For the text-containing cell, return its midpoint in [X, Y] coordinate format. 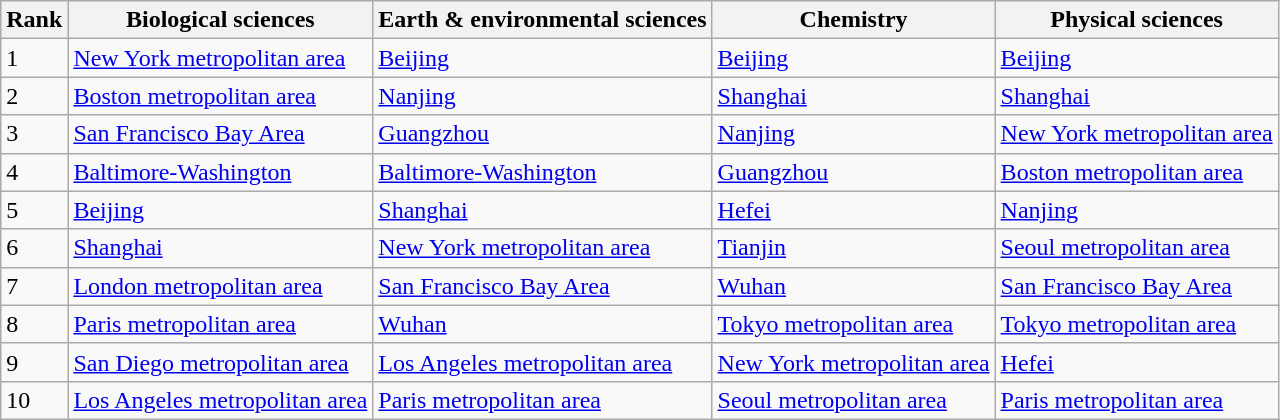
Earth & environmental sciences [542, 20]
1 [34, 58]
Physical sciences [1136, 20]
San Diego metropolitan area [220, 362]
6 [34, 248]
10 [34, 400]
Rank [34, 20]
5 [34, 210]
9 [34, 362]
4 [34, 172]
Chemistry [854, 20]
3 [34, 134]
7 [34, 286]
Biological sciences [220, 20]
London metropolitan area [220, 286]
2 [34, 96]
Tianjin [854, 248]
8 [34, 324]
